Detect which cell encompasses the target text, then output its [x, y] center coordinate. 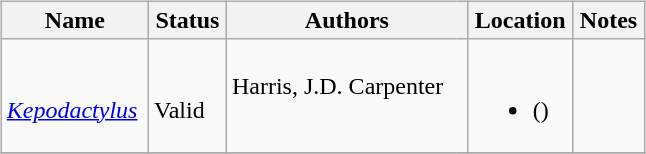
Authors [346, 20]
Valid [187, 96]
Name [74, 20]
Harris, J.D. Carpenter [341, 96]
() [520, 96]
Notes [608, 20]
Status [187, 20]
Location [520, 20]
Kepodactylus [74, 96]
